Scan for the cell matching the given text and deliver its [x, y] coordinate at center. 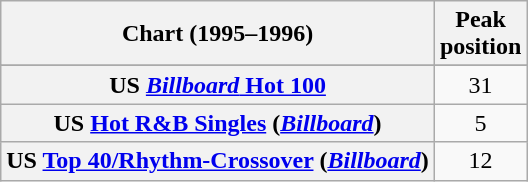
Peakposition [480, 34]
US Billboard Hot 100 [218, 85]
US Top 40/Rhythm-Crossover (Billboard) [218, 161]
5 [480, 123]
US Hot R&B Singles (Billboard) [218, 123]
31 [480, 85]
Chart (1995–1996) [218, 34]
12 [480, 161]
